Find where the given text appears and provide that cell's center as (x, y) coordinate. 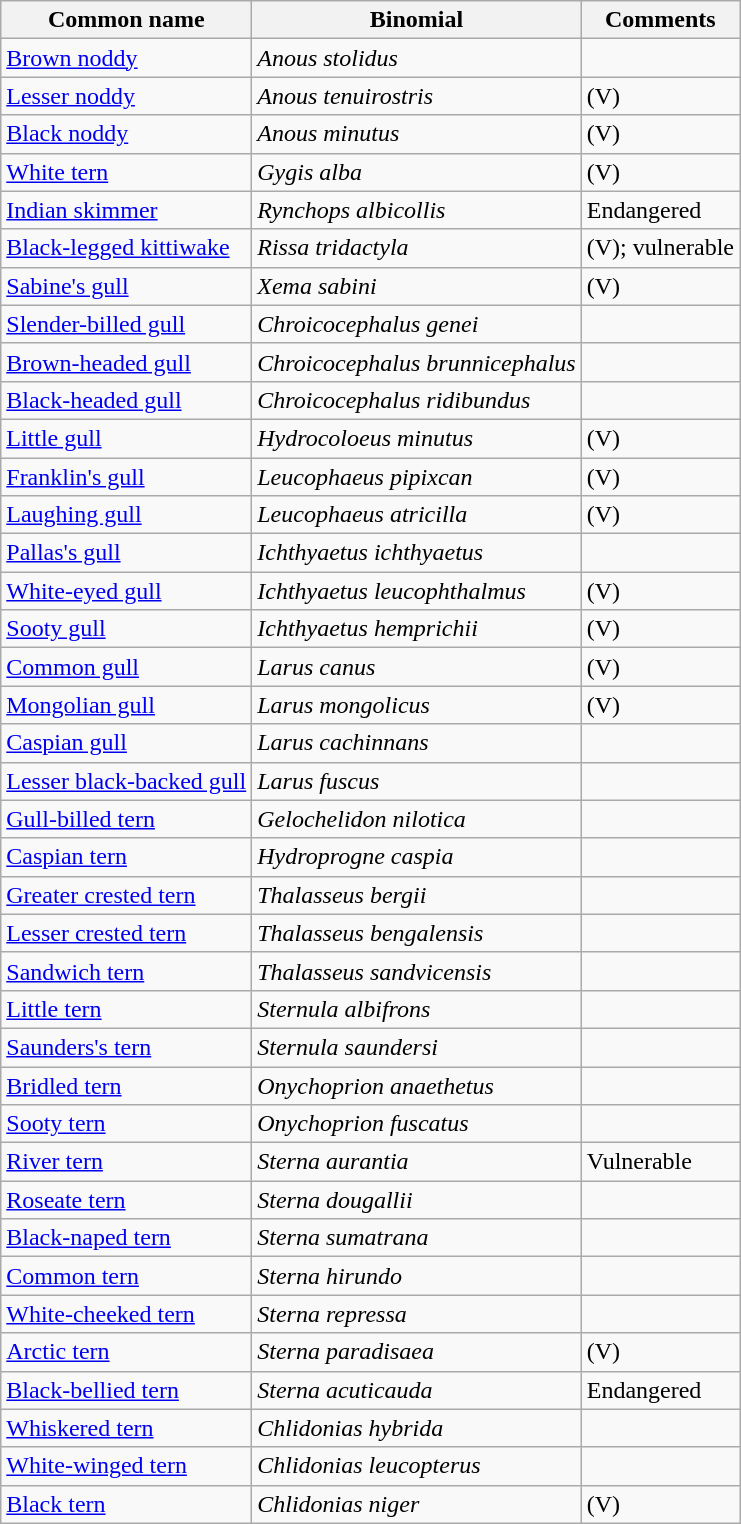
Thalasseus bergii (416, 895)
Anous stolidus (416, 58)
Anous tenuirostris (416, 96)
Black-legged kittiwake (126, 248)
Bridled tern (126, 1085)
Saunders's tern (126, 1047)
White tern (126, 172)
(V); vulnerable (660, 248)
Lesser noddy (126, 96)
Sterna dougallii (416, 1200)
Little tern (126, 1009)
Onychoprion anaethetus (416, 1085)
Common tern (126, 1276)
Arctic tern (126, 1352)
Black-headed gull (126, 400)
Larus cachinnans (416, 743)
Pallas's gull (126, 553)
Whiskered tern (126, 1428)
Chroicocephalus brunnicephalus (416, 362)
Sandwich tern (126, 971)
Common gull (126, 667)
Leucophaeus pipixcan (416, 477)
Sooty tern (126, 1124)
Rissa tridactyla (416, 248)
Sabine's gull (126, 286)
Brown-headed gull (126, 362)
Rynchops albicollis (416, 210)
Common name (126, 20)
Thalasseus bengalensis (416, 933)
Lesser black-backed gull (126, 781)
Gull-billed tern (126, 819)
Brown noddy (126, 58)
Caspian tern (126, 857)
Black tern (126, 1504)
Sterna repressa (416, 1314)
Ichthyaetus ichthyaetus (416, 553)
White-cheeked tern (126, 1314)
Black noddy (126, 134)
Chlidonias hybrida (416, 1428)
Anous minutus (416, 134)
Ichthyaetus leucophthalmus (416, 591)
Indian skimmer (126, 210)
Laughing gull (126, 515)
Chlidonias niger (416, 1504)
Slender-billed gull (126, 324)
Sooty gull (126, 629)
Sterna sumatrana (416, 1238)
Little gull (126, 438)
Ichthyaetus hemprichii (416, 629)
Larus canus (416, 667)
Greater crested tern (126, 895)
Chroicocephalus ridibundus (416, 400)
Sternula saundersi (416, 1047)
Sterna acuticauda (416, 1390)
Binomial (416, 20)
Vulnerable (660, 1162)
Leucophaeus atricilla (416, 515)
Onychoprion fuscatus (416, 1124)
Sternula albifrons (416, 1009)
Xema sabini (416, 286)
Larus fuscus (416, 781)
Chroicocephalus genei (416, 324)
Roseate tern (126, 1200)
Hydrocoloeus minutus (416, 438)
Sterna paradisaea (416, 1352)
Sterna hirundo (416, 1276)
Sterna aurantia (416, 1162)
Chlidonias leucopterus (416, 1466)
Franklin's gull (126, 477)
Lesser crested tern (126, 933)
Comments (660, 20)
White-eyed gull (126, 591)
Larus mongolicus (416, 705)
Caspian gull (126, 743)
Gygis alba (416, 172)
Mongolian gull (126, 705)
Gelochelidon nilotica (416, 819)
River tern (126, 1162)
White-winged tern (126, 1466)
Black-naped tern (126, 1238)
Thalasseus sandvicensis (416, 971)
Hydroprogne caspia (416, 857)
Black-bellied tern (126, 1390)
